Provide the (x, y) coordinate of the cell's center where the given text is located.  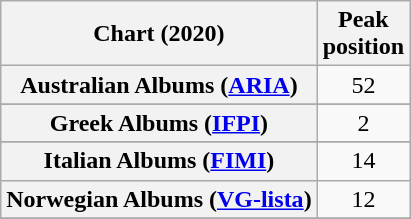
12 (363, 199)
Norwegian Albums (VG-lista) (159, 199)
Italian Albums (FIMI) (159, 161)
52 (363, 85)
Greek Albums (IFPI) (159, 123)
2 (363, 123)
14 (363, 161)
Peakposition (363, 34)
Chart (2020) (159, 34)
Australian Albums (ARIA) (159, 85)
